Determine the [x, y] coordinate at the center of the cell enclosing the given text.  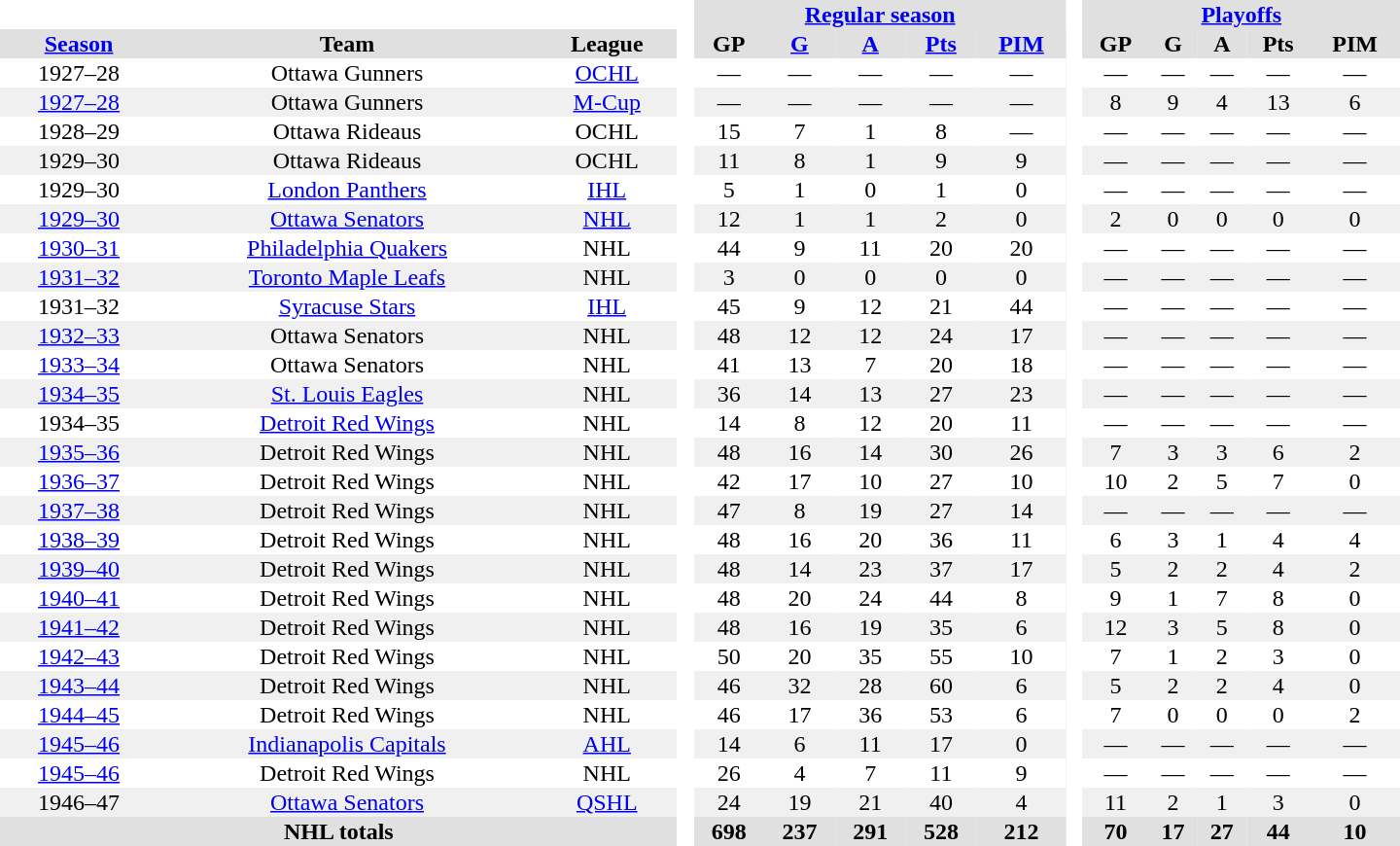
1944–45 [79, 715]
London Panthers [347, 190]
698 [729, 831]
1933–34 [79, 365]
1932–33 [79, 335]
1940–41 [79, 598]
42 [729, 481]
1938–39 [79, 540]
Toronto Maple Leafs [347, 277]
AHL [607, 744]
1928–29 [79, 131]
1930–31 [79, 248]
55 [941, 656]
1943–44 [79, 686]
1942–43 [79, 656]
Syracuse Stars [347, 306]
15 [729, 131]
League [607, 44]
18 [1021, 365]
Philadelphia Quakers [347, 248]
70 [1116, 831]
41 [729, 365]
1935–36 [79, 452]
291 [871, 831]
NHL totals [338, 831]
1937–38 [79, 511]
Season [79, 44]
212 [1021, 831]
St. Louis Eagles [347, 394]
28 [871, 686]
1946–47 [79, 802]
M-Cup [607, 102]
QSHL [607, 802]
37 [941, 569]
40 [941, 802]
1939–40 [79, 569]
237 [799, 831]
50 [729, 656]
528 [941, 831]
Team [347, 44]
53 [941, 715]
1941–42 [79, 627]
47 [729, 511]
32 [799, 686]
30 [941, 452]
45 [729, 306]
60 [941, 686]
Regular season [879, 15]
1936–37 [79, 481]
Indianapolis Capitals [347, 744]
Playoffs [1242, 15]
